From the cell containing the given text, extract its center point as [x, y] coordinate. 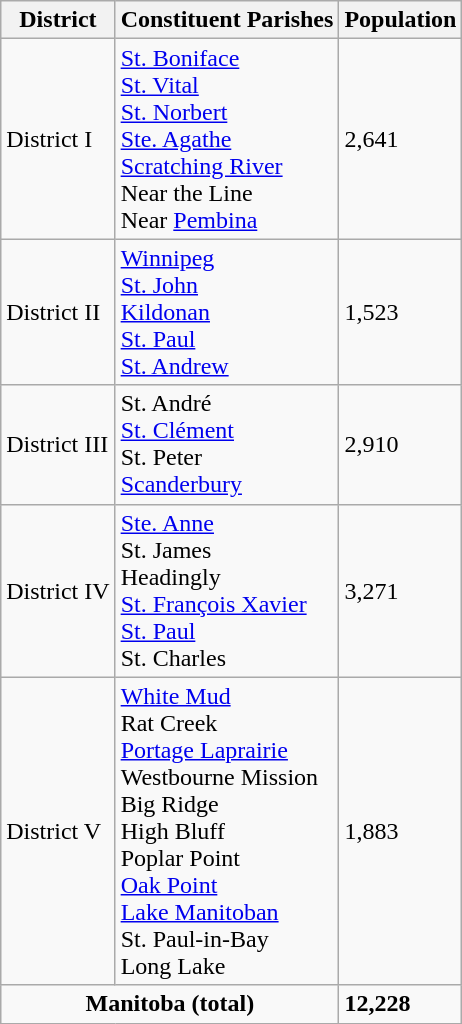
White MudRat CreekPortage LaprairieWestbourne MissionBig RidgeHigh BluffPoplar PointOak PointLake ManitobanSt. Paul-in-BayLong Lake [227, 831]
St. BonifaceSt. VitalSt. NorbertSte. AgatheScratching RiverNear the LineNear Pembina [227, 139]
12,228 [400, 1004]
Constituent Parishes [227, 20]
3,271 [400, 590]
St. AndréSt. ClémentSt. PeterScanderbury [227, 444]
District V [58, 831]
1,523 [400, 312]
District II [58, 312]
District [58, 20]
2,910 [400, 444]
Manitoba (total) [170, 1004]
Population [400, 20]
District III [58, 444]
District I [58, 139]
1,883 [400, 831]
District IV [58, 590]
WinnipegSt. JohnKildonanSt. PaulSt. Andrew [227, 312]
2,641 [400, 139]
Ste. AnneSt. JamesHeadinglySt. François XavierSt. PaulSt. Charles [227, 590]
